Return the [X, Y] coordinate for the center point of the cell that contains the specified text.  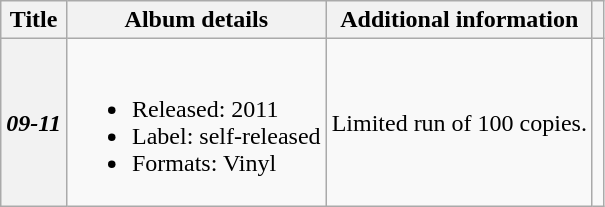
Album details [196, 20]
Limited run of 100 copies. [459, 122]
Additional information [459, 20]
09-11 [34, 122]
Title [34, 20]
Released: 2011Label: self-releasedFormats: Vinyl [196, 122]
